Locate the cell with the specified text and output its [x, y] center coordinate. 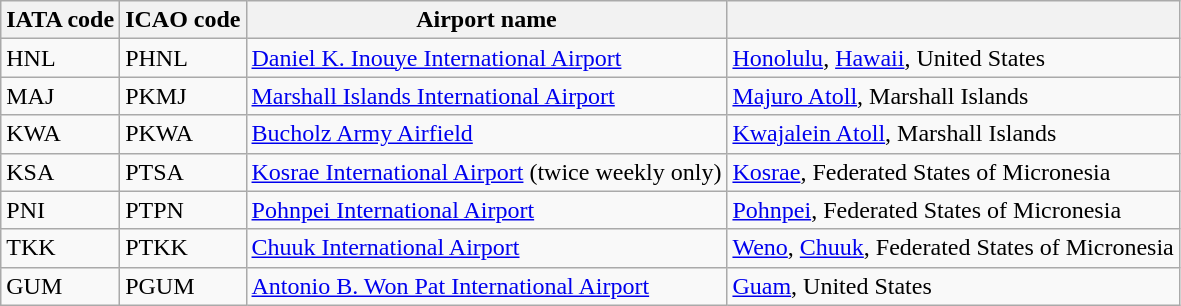
KWA [60, 134]
Bucholz Army Airfield [486, 134]
PKMJ [183, 96]
MAJ [60, 96]
GUM [60, 286]
Honolulu, Hawaii, United States [953, 58]
Kosrae International Airport (twice weekly only) [486, 172]
PTSA [183, 172]
Kwajalein Atoll, Marshall Islands [953, 134]
TKK [60, 248]
KSA [60, 172]
Pohnpei International Airport [486, 210]
Guam, United States [953, 286]
PGUM [183, 286]
Chuuk International Airport [486, 248]
Marshall Islands International Airport [486, 96]
PTPN [183, 210]
Weno, Chuuk, Federated States of Micronesia [953, 248]
Antonio B. Won Pat International Airport [486, 286]
PKWA [183, 134]
Airport name [486, 20]
PNI [60, 210]
ICAO code [183, 20]
Daniel K. Inouye International Airport [486, 58]
IATA code [60, 20]
PHNL [183, 58]
Kosrae, Federated States of Micronesia [953, 172]
Majuro Atoll, Marshall Islands [953, 96]
PTKK [183, 248]
Pohnpei, Federated States of Micronesia [953, 210]
HNL [60, 58]
